Find where the given text appears and provide that cell's center as [x, y] coordinate. 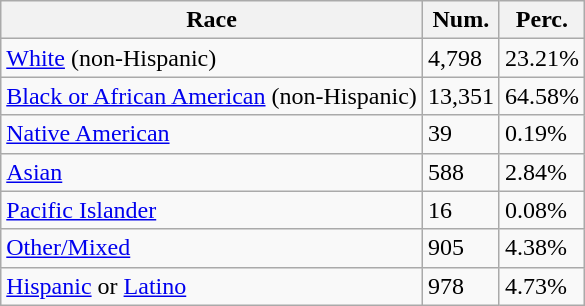
Asian [212, 172]
Native American [212, 134]
23.21% [542, 58]
Num. [460, 20]
Perc. [542, 20]
0.08% [542, 210]
0.19% [542, 134]
13,351 [460, 96]
978 [460, 286]
64.58% [542, 96]
2.84% [542, 172]
905 [460, 248]
Black or African American (non-Hispanic) [212, 96]
White (non-Hispanic) [212, 58]
39 [460, 134]
4,798 [460, 58]
Race [212, 20]
16 [460, 210]
Hispanic or Latino [212, 286]
4.73% [542, 286]
Pacific Islander [212, 210]
4.38% [542, 248]
Other/Mixed [212, 248]
588 [460, 172]
